Detect which cell encompasses the target text, then output its (X, Y) center coordinate. 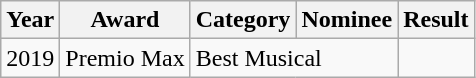
2019 (30, 58)
Premio Max (125, 58)
Category (243, 20)
Year (30, 20)
Nominee (347, 20)
Best Musical (294, 58)
Result (436, 20)
Award (125, 20)
